Pinpoint the cell where the given text exists, returning its [x, y] midpoint coordinate. 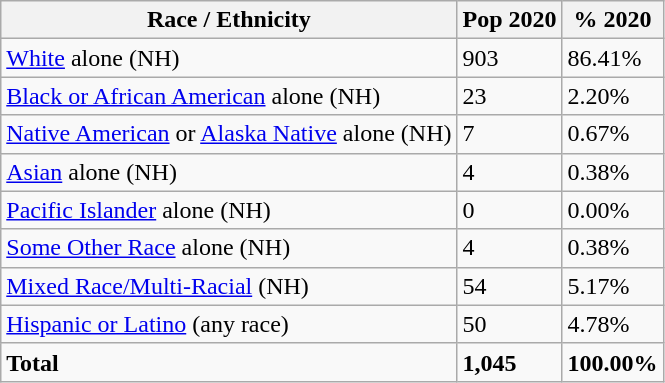
0.67% [612, 134]
Pop 2020 [510, 20]
23 [510, 96]
54 [510, 286]
Total [229, 362]
5.17% [612, 286]
4.78% [612, 324]
Race / Ethnicity [229, 20]
Pacific Islander alone (NH) [229, 210]
Asian alone (NH) [229, 172]
Hispanic or Latino (any race) [229, 324]
2.20% [612, 96]
Black or African American alone (NH) [229, 96]
903 [510, 58]
Native American or Alaska Native alone (NH) [229, 134]
% 2020 [612, 20]
0 [510, 210]
1,045 [510, 362]
0.00% [612, 210]
50 [510, 324]
86.41% [612, 58]
100.00% [612, 362]
White alone (NH) [229, 58]
Some Other Race alone (NH) [229, 248]
Mixed Race/Multi-Racial (NH) [229, 286]
7 [510, 134]
